Return [x, y] of the center of cell containing provided text 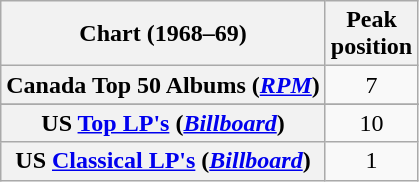
1 [371, 161]
10 [371, 123]
Canada Top 50 Albums (RPM) [164, 85]
US Classical LP's (Billboard) [164, 161]
7 [371, 85]
US Top LP's (Billboard) [164, 123]
Peakposition [371, 34]
Chart (1968–69) [164, 34]
